Return the [x, y] coordinate for the center point of the cell that contains the specified text.  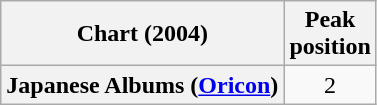
Japanese Albums (Oricon) [142, 85]
Chart (2004) [142, 34]
Peakposition [330, 34]
2 [330, 85]
